Search for the cell housing the specified text and yield its (X, Y) center coordinate. 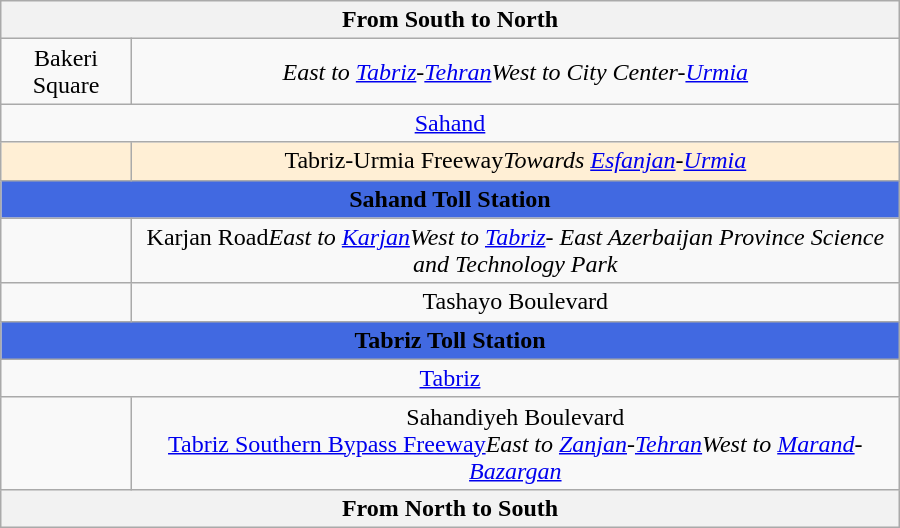
Tashayo Boulevard (515, 302)
Sahandiyeh Boulevard Tabriz Southern Bypass FreewayEast to Zanjan-TehranWest to Marand-Bazargan (515, 443)
From North to South (450, 508)
Tabriz Toll Station (450, 340)
From South to North (450, 20)
East to Tabriz-TehranWest to City Center-Urmia (515, 72)
Karjan RoadEast to KarjanWest to Tabriz- East Azerbaijan Province Science and Technology Park (515, 250)
Tabriz (450, 378)
Sahand Toll Station (450, 199)
Bakeri Square (66, 72)
Tabriz-Urmia FreewayTowards Esfanjan-Urmia (515, 161)
Sahand (450, 123)
